Locate the cell with the specified text and output its [X, Y] center coordinate. 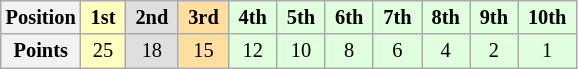
1st [104, 17]
4 [446, 51]
Position [41, 17]
10 [301, 51]
7th [397, 17]
1 [547, 51]
2nd [152, 17]
25 [104, 51]
4th [253, 17]
15 [203, 51]
8th [446, 17]
2 [494, 51]
18 [152, 51]
3rd [203, 17]
9th [494, 17]
12 [253, 51]
5th [301, 17]
6 [397, 51]
8 [349, 51]
Points [41, 51]
6th [349, 17]
10th [547, 17]
